For the text-containing cell, return its midpoint in (x, y) coordinate format. 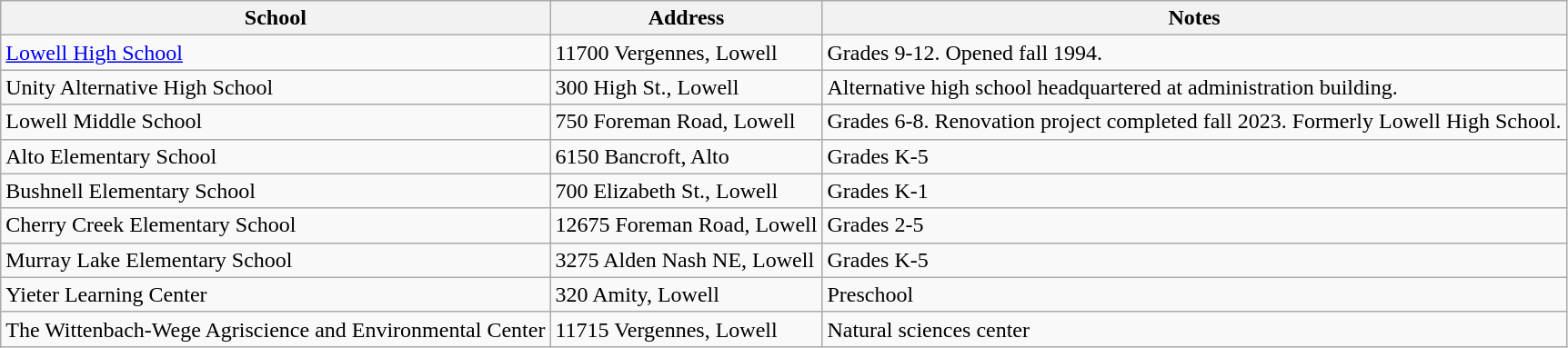
750 Foreman Road, Lowell (686, 122)
Natural sciences center (1194, 329)
Lowell Middle School (276, 122)
Cherry Creek Elementary School (276, 225)
Bushnell Elementary School (276, 191)
Preschool (1194, 294)
Alternative high school headquartered at administration building. (1194, 87)
Yieter Learning Center (276, 294)
Alto Elementary School (276, 156)
The Wittenbach-Wege Agriscience and Environmental Center (276, 329)
3275 Alden Nash NE, Lowell (686, 260)
Lowell High School (276, 53)
11715 Vergennes, Lowell (686, 329)
Grades 2-5 (1194, 225)
Address (686, 18)
Grades K-1 (1194, 191)
Notes (1194, 18)
Unity Alternative High School (276, 87)
300 High St., Lowell (686, 87)
700 Elizabeth St., Lowell (686, 191)
11700 Vergennes, Lowell (686, 53)
6150 Bancroft, Alto (686, 156)
School (276, 18)
320 Amity, Lowell (686, 294)
Grades 6-8. Renovation project completed fall 2023. Formerly Lowell High School. (1194, 122)
Murray Lake Elementary School (276, 260)
Grades 9-12. Opened fall 1994. (1194, 53)
12675 Foreman Road, Lowell (686, 225)
